Determine the (x, y) coordinate at the center of the cell enclosing the given text.  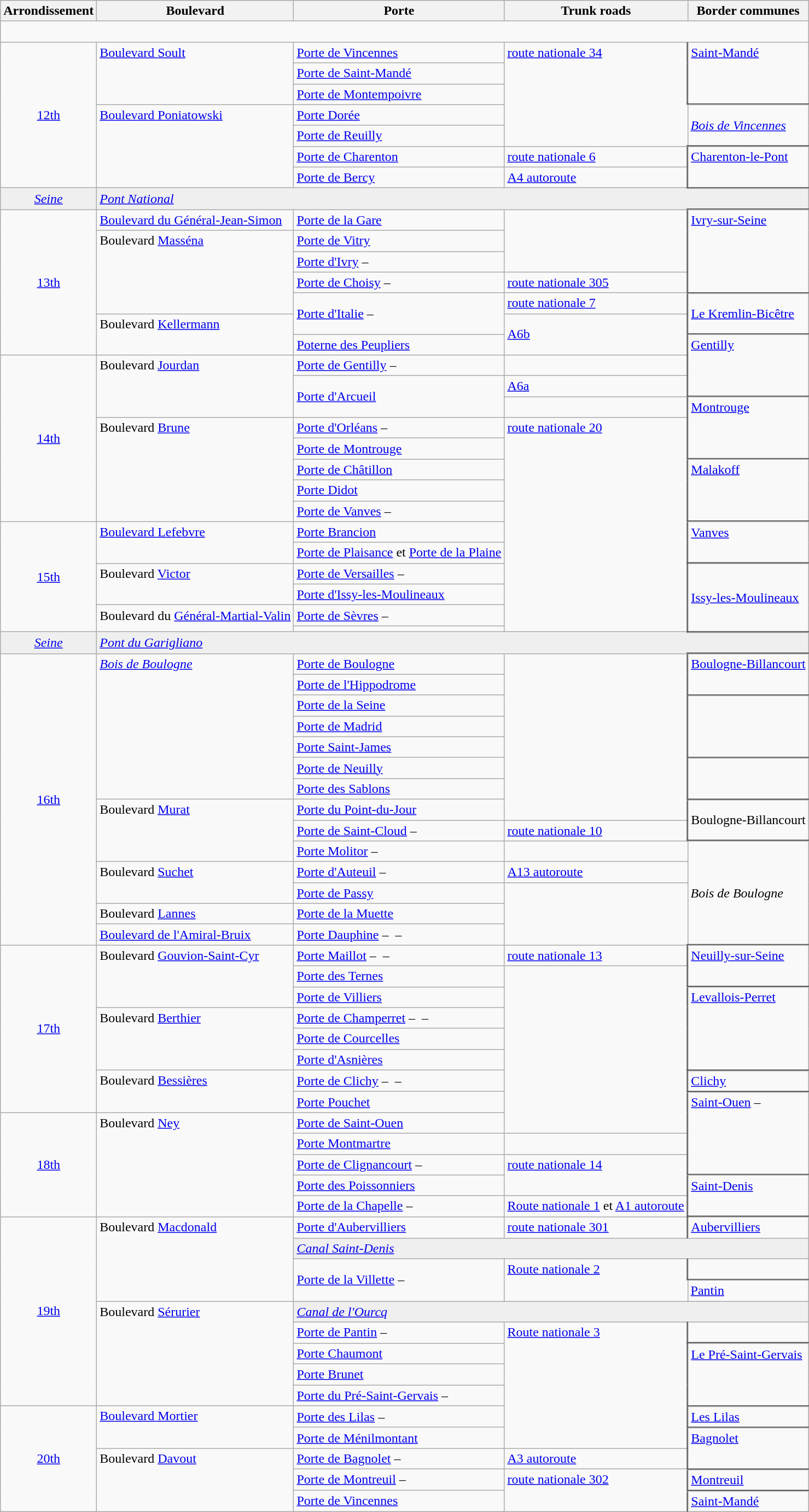
route nationale 302 (596, 1490)
Porte de Choisy – (399, 282)
route nationale 10 (596, 830)
Montrouge (748, 428)
Gentilly (748, 365)
Porte d'Arcueil (399, 397)
Porte de Montempoivre (399, 94)
Porte de Ménilmontant (399, 1438)
route nationale 301 (596, 1227)
20th (49, 1459)
Boulevard Lannes (195, 914)
Porte d'Asnières (399, 1059)
route nationale 7 (596, 303)
Porte de Versailles – (399, 573)
Trunk roads (596, 11)
Boulevard Ney (195, 1165)
Porte de l'Hippodrome (399, 685)
Porte de Saint-Ouen (399, 1123)
Boulevard de l'Amiral-Bruix (195, 935)
A13 autoroute (596, 872)
13th (49, 282)
Ivry-sur-Seine (748, 251)
15th (49, 577)
Porte Maillot – – (399, 955)
Porte (399, 11)
Porte de Saint-Cloud – (399, 830)
Arrondissement (49, 11)
Porte de Champerret – – (399, 1018)
Boulevard Soult (195, 73)
Issy-les-Moulineaux (748, 598)
Porte Pouchet (399, 1102)
Porte de Bercy (399, 177)
Poterne des Peupliers (399, 344)
Porte de Boulogne (399, 664)
Boulevard Suchet (195, 883)
Porte Molitor – (399, 851)
Porte de Charenton (399, 157)
Boulevard Mortier (195, 1427)
Montreuil (748, 1480)
Porte de la Villette – (399, 1280)
Porte de Madrid (399, 726)
Boulevard (195, 11)
Porte de la Gare (399, 220)
Porte de Sèvres – (399, 615)
Porte Montmartre (399, 1144)
Porte de Plaisance et Porte de la Plaine (399, 553)
Boulevard Lefebvre (195, 542)
Saint-Ouen – (748, 1133)
Pantin (748, 1290)
Boulevard Gouvion-Saint-Cyr (195, 976)
route nationale 34 (596, 94)
route nationale 20 (596, 525)
Charenton-le-Pont (748, 167)
Neuilly-sur-Seine (748, 966)
Boulevard Bessières (195, 1091)
Border communes (748, 11)
Porte des Sablons (399, 789)
Route nationale 2 (596, 1280)
Boulevard Macdonald (195, 1259)
A6a (596, 386)
Vanves (748, 542)
A3 autoroute (596, 1458)
A4 autoroute (596, 177)
Porte de Clignancourt – (399, 1165)
Route nationale 1 et A1 autoroute (596, 1206)
Boulevard Victor (195, 584)
Boulevard Masséna (195, 272)
Bagnolet (748, 1448)
12th (49, 115)
Clichy (748, 1081)
Porte de Montrouge (399, 449)
Porte de Vitry (399, 241)
Boulevard Davout (195, 1480)
route nationale 6 (596, 157)
Boulevard Poniatowski (195, 146)
Porte Dorée (399, 115)
Levallois-Perret (748, 1028)
Porte d'Ivry – (399, 262)
Malakoff (748, 490)
Porte Saint-James (399, 747)
Porte de la Muette (399, 914)
Porte de Pantin – (399, 1333)
Porte Brancion (399, 532)
Porte de Gentilly – (399, 366)
A6b (596, 334)
Porte des Poissonniers (399, 1185)
Porte de Bagnolet – (399, 1458)
Porte Didot (399, 490)
17th (49, 1029)
Bois de Vincennes (748, 125)
Porte du Pré-Saint-Gervais – (399, 1395)
Porte de Montreuil – (399, 1479)
19th (49, 1311)
Porte Dauphine – – (399, 935)
Porte d'Aubervilliers (399, 1227)
Porte de Vanves – (399, 511)
Porte Chaumont (399, 1354)
Aubervilliers (748, 1227)
18th (49, 1165)
Boulevard du Général-Jean-Simon (195, 220)
Porte des Ternes (399, 976)
Porte d'Issy-les-Moulineaux (399, 594)
Le Kremlin-Bicêtre (748, 313)
Boulevard du Général-Martial-Valin (195, 618)
Pont National (453, 199)
Porte de Reuilly (399, 136)
Canal Saint-Denis (551, 1248)
Porte de Neuilly (399, 768)
Canal de l'Ourcq (551, 1312)
Boulevard Kellermann (195, 324)
Porte de Passy (399, 893)
Porte de Courcelles (399, 1039)
14th (49, 438)
16th (49, 799)
Porte de la Seine (399, 705)
Saint-Denis (748, 1196)
Porte d'Italie – (399, 313)
Boulevard Brune (195, 470)
Porte de la Chapelle – (399, 1206)
Boulevard Murat (195, 809)
Porte d'Auteuil – (399, 872)
Porte de Châtillon (399, 470)
Boulevard Berthier (195, 1039)
route nationale 14 (596, 1175)
Porte des Lilas – (399, 1417)
Boulevard Sérurier (195, 1322)
Les Lilas (748, 1417)
Porte d'Orléans – (399, 428)
Le Pré-Saint-Gervais (748, 1375)
route nationale 305 (596, 282)
Porte du Point-du-Jour (399, 809)
Route nationale 3 (596, 1386)
Porte Brunet (399, 1375)
Porte de Clichy – – (399, 1081)
Pont du Garigliano (453, 642)
Porte de Saint-Mandé (399, 73)
Boulevard Jourdan (195, 386)
route nationale 13 (596, 955)
Porte de Villiers (399, 997)
